Identify which cell holds the provided text, then report its (X, Y) central coordinate. 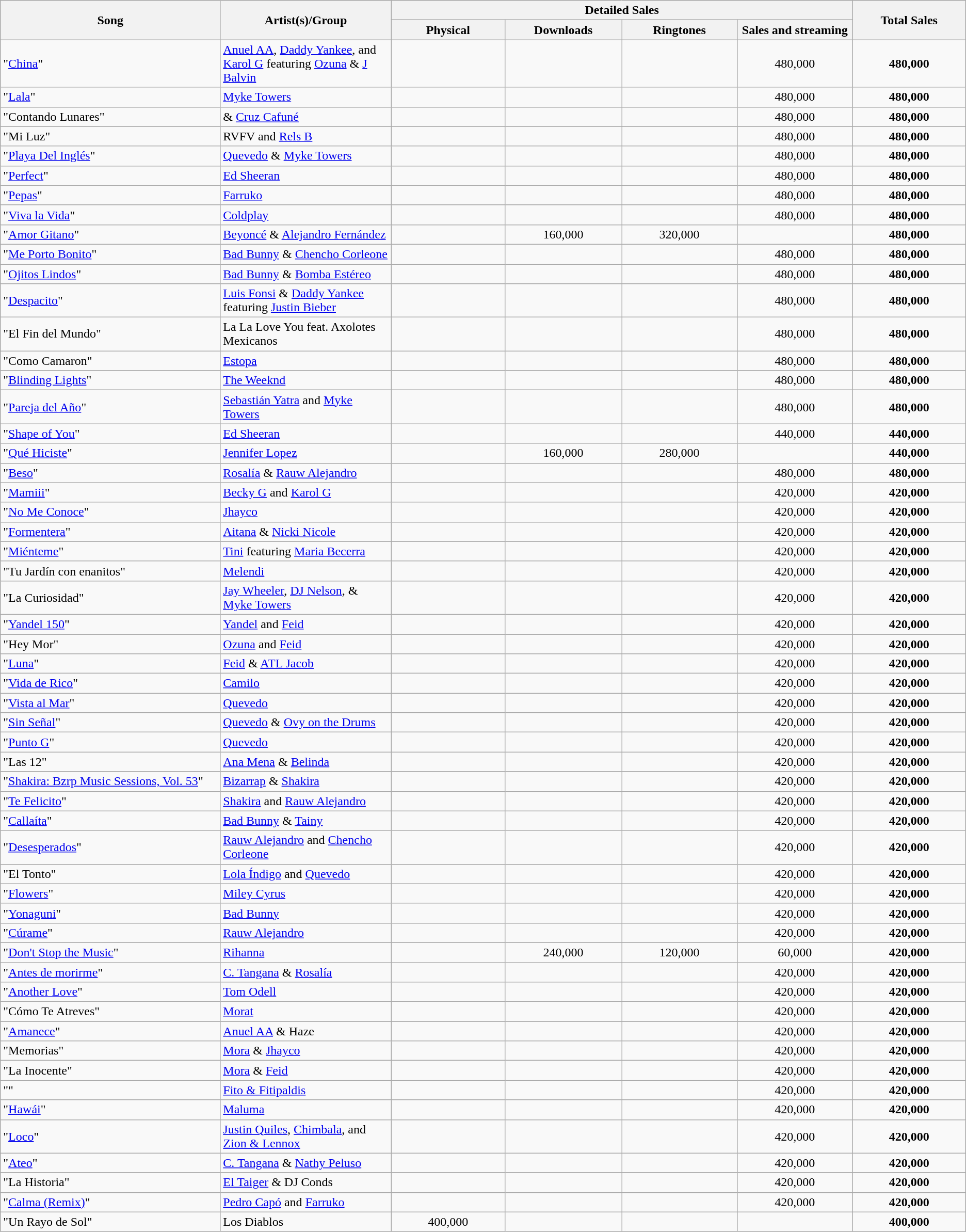
Rauw Alejandro (305, 933)
Melendi (305, 571)
"Shape of You" (110, 434)
Physical (448, 30)
"Memorias" (110, 1051)
"Perfect" (110, 175)
"No Me Conoce" (110, 512)
Jay Wheeler, DJ Nelson, & Myke Towers (305, 598)
Los Diablos (305, 1222)
"Viva la Vida" (110, 215)
RVFV and Rels B (305, 136)
Bad Bunny (305, 913)
Detailed Sales (622, 10)
Rauw Alejandro and Chencho Corleone (305, 847)
Jennifer Lopez (305, 453)
"Blinding Lights" (110, 380)
"Another Love" (110, 992)
"Hey Mor" (110, 644)
Becky G and Karol G (305, 492)
Tom Odell (305, 992)
Rosalía & Rauw Alejandro (305, 473)
"Mi Luz" (110, 136)
Luis Fonsi & Daddy Yankee featuring Justin Bieber (305, 300)
280,000 (680, 453)
Tini featuring Maria Becerra (305, 551)
Miley Cyrus (305, 893)
Bad Bunny & Tainy (305, 821)
Farruko (305, 195)
"Qué Hiciste" (110, 453)
"La Curiosidad" (110, 598)
The Weeknd (305, 380)
Myke Towers (305, 97)
"Formentera" (110, 532)
La La Love You feat. Axolotes Mexicanos (305, 334)
"Desesperados" (110, 847)
"China" (110, 63)
Quevedo & Myke Towers (305, 156)
Rihanna (305, 952)
Sebastián Yatra and Myke Towers (305, 407)
C. Tangana & Rosalía (305, 972)
"Hawái" (110, 1110)
& Cruz Cafuné (305, 117)
"Lala" (110, 97)
"Playa Del Inglés" (110, 156)
Downloads (564, 30)
"Vista al Mar" (110, 703)
Artist(s)/Group (305, 20)
60,000 (795, 952)
Ana Mena & Belinda (305, 762)
"Me Porto Bonito" (110, 254)
"El Tonto" (110, 874)
"Flowers" (110, 893)
Ozuna and Feid (305, 644)
"Pepas" (110, 195)
"Calma (Remix)" (110, 1202)
Bad Bunny & Bomba Estéreo (305, 274)
"Miénteme" (110, 551)
240,000 (564, 952)
"Cómo Te Atreves" (110, 1012)
"Un Rayo de Sol" (110, 1222)
"El Fin del Mundo" (110, 334)
Ringtones (680, 30)
Song (110, 20)
"Yonaguni" (110, 913)
"Sin Señal" (110, 723)
Aitana & Nicki Nicole (305, 532)
"Tu Jardín con enanitos" (110, 571)
"Callaíta" (110, 821)
"Cúrame" (110, 933)
Morat (305, 1012)
Yandel and Feid (305, 624)
El Taiger & DJ Conds (305, 1182)
"Antes de morirme" (110, 972)
Pedro Capó and Farruko (305, 1202)
"Don't Stop the Music" (110, 952)
"Ojitos Lindos" (110, 274)
"Contando Lunares" (110, 117)
"Amor Gitano" (110, 234)
Fito & Fitipaldis (305, 1090)
Quevedo & Ovy on the Drums (305, 723)
320,000 (680, 234)
Maluma (305, 1110)
Camilo (305, 683)
Coldplay (305, 215)
Mora & Feid (305, 1070)
"La Historia" (110, 1182)
Anuel AA & Haze (305, 1031)
"Vida de Rico" (110, 683)
"Shakira: Bzrp Music Sessions, Vol. 53" (110, 781)
Mora & Jhayco (305, 1051)
Bizarrap & Shakira (305, 781)
"Loco" (110, 1137)
Jhayco (305, 512)
Estopa (305, 361)
"Yandel 150" (110, 624)
"Punto G" (110, 742)
Beyoncé & Alejandro Fernández (305, 234)
C. Tangana & Nathy Peluso (305, 1163)
"Mamiii" (110, 492)
120,000 (680, 952)
"Beso" (110, 473)
"" (110, 1090)
Justin Quiles, Chimbala, and Zion & Lennox (305, 1137)
Anuel AA, Daddy Yankee, and Karol G featuring Ozuna & J Balvin (305, 63)
"Te Felicito" (110, 801)
"Despacito" (110, 300)
"Pareja del Año" (110, 407)
Lola Índigo and Quevedo (305, 874)
"La Inocente" (110, 1070)
"Como Camaron" (110, 361)
Bad Bunny & Chencho Corleone (305, 254)
"Amanece" (110, 1031)
"Las 12" (110, 762)
"Luna" (110, 664)
"Ateo" (110, 1163)
Shakira and Rauw Alejandro (305, 801)
Feid & ATL Jacob (305, 664)
Sales and streaming (795, 30)
Total Sales (909, 20)
